Scan for the cell matching the given text and deliver its (X, Y) coordinate at center. 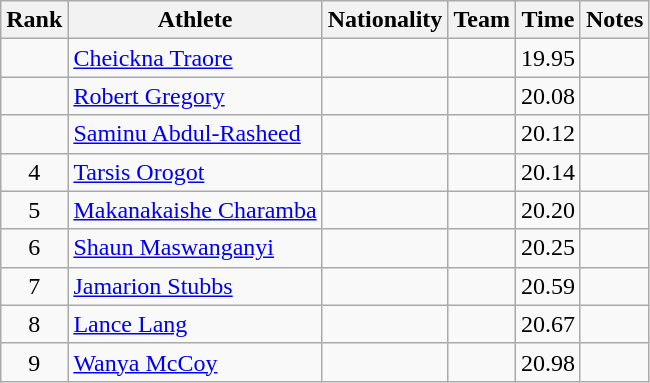
Makanakaishe Charamba (195, 210)
Shaun Maswanganyi (195, 248)
20.67 (548, 324)
20.25 (548, 248)
Tarsis Orogot (195, 172)
20.98 (548, 362)
20.12 (548, 134)
20.59 (548, 286)
20.14 (548, 172)
4 (34, 172)
Notes (614, 20)
Jamarion Stubbs (195, 286)
Nationality (385, 20)
7 (34, 286)
9 (34, 362)
Athlete (195, 20)
6 (34, 248)
Lance Lang (195, 324)
Cheickna Traore (195, 58)
Wanya McCoy (195, 362)
Time (548, 20)
20.20 (548, 210)
8 (34, 324)
Saminu Abdul-Rasheed (195, 134)
Robert Gregory (195, 96)
20.08 (548, 96)
19.95 (548, 58)
5 (34, 210)
Team (482, 20)
Rank (34, 20)
